Locate the cell with the specified text and output its (X, Y) center coordinate. 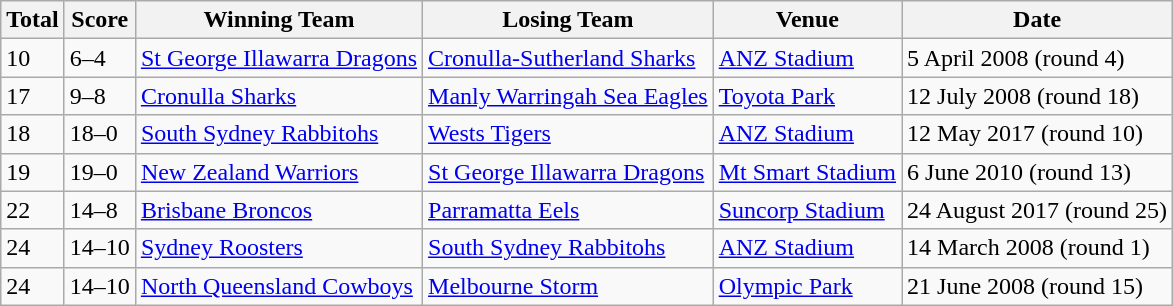
21 June 2008 (round 15) (1038, 286)
Toyota Park (807, 96)
6–4 (100, 58)
24 August 2017 (round 25) (1038, 210)
Wests Tigers (568, 134)
19 (33, 172)
14 March 2008 (round 1) (1038, 248)
Brisbane Broncos (278, 210)
Cronulla Sharks (278, 96)
5 April 2008 (round 4) (1038, 58)
10 (33, 58)
Winning Team (278, 20)
Cronulla-Sutherland Sharks (568, 58)
North Queensland Cowboys (278, 286)
New Zealand Warriors (278, 172)
Manly Warringah Sea Eagles (568, 96)
Suncorp Stadium (807, 210)
19–0 (100, 172)
Mt Smart Stadium (807, 172)
12 May 2017 (round 10) (1038, 134)
18–0 (100, 134)
9–8 (100, 96)
22 (33, 210)
18 (33, 134)
6 June 2010 (round 13) (1038, 172)
Venue (807, 20)
Date (1038, 20)
Losing Team (568, 20)
Melbourne Storm (568, 286)
Score (100, 20)
12 July 2008 (round 18) (1038, 96)
14–8 (100, 210)
Parramatta Eels (568, 210)
Sydney Roosters (278, 248)
Olympic Park (807, 286)
17 (33, 96)
Total (33, 20)
